Find where the given text appears and provide that cell's center as (X, Y) coordinate. 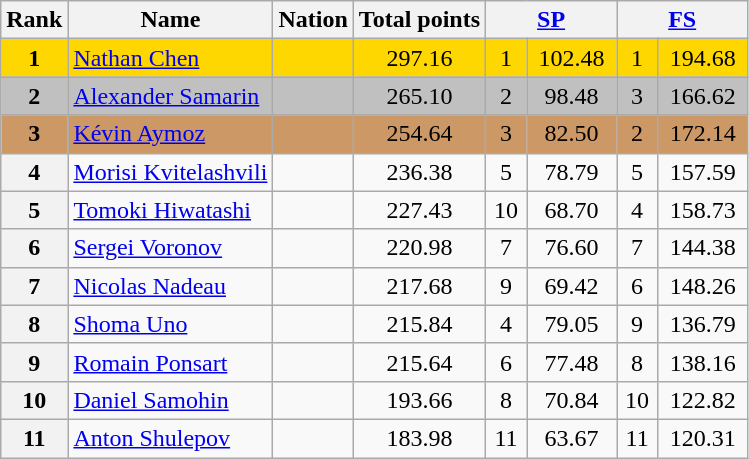
Daniel Samohin (170, 400)
144.38 (703, 248)
Tomoki Hiwatashi (170, 210)
120.31 (703, 438)
Nathan Chen (170, 58)
70.84 (572, 400)
102.48 (572, 58)
78.79 (572, 172)
Total points (419, 20)
122.82 (703, 400)
Anton Shulepov (170, 438)
220.98 (419, 248)
79.05 (572, 324)
215.84 (419, 324)
148.26 (703, 286)
236.38 (419, 172)
Nation (313, 20)
FS (682, 20)
297.16 (419, 58)
SP (552, 20)
Rank (34, 20)
98.48 (572, 96)
Morisi Kvitelashvili (170, 172)
254.64 (419, 134)
158.73 (703, 210)
227.43 (419, 210)
265.10 (419, 96)
63.67 (572, 438)
76.60 (572, 248)
183.98 (419, 438)
215.64 (419, 362)
82.50 (572, 134)
217.68 (419, 286)
166.62 (703, 96)
194.68 (703, 58)
138.16 (703, 362)
77.48 (572, 362)
Name (170, 20)
68.70 (572, 210)
Shoma Uno (170, 324)
Sergei Voronov (170, 248)
136.79 (703, 324)
Romain Ponsart (170, 362)
193.66 (419, 400)
172.14 (703, 134)
157.59 (703, 172)
Alexander Samarin (170, 96)
Nicolas Nadeau (170, 286)
Kévin Aymoz (170, 134)
69.42 (572, 286)
